Capture the cell that displays the provided text and extract its (x, y) central coordinate. 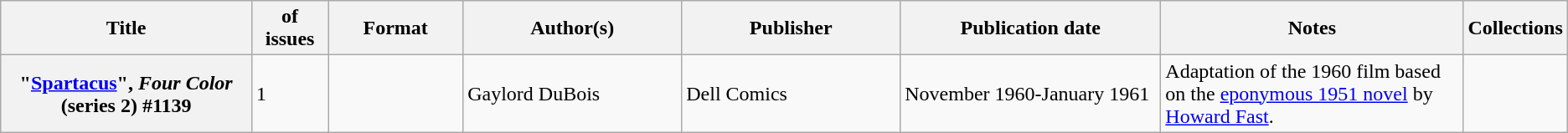
November 1960-January 1961 (1030, 94)
of issues (290, 28)
Title (126, 28)
Collections (1515, 28)
1 (290, 94)
Dell Comics (791, 94)
Adaptation of the 1960 film based on the eponymous 1951 novel by Howard Fast. (1312, 94)
Notes (1312, 28)
Publisher (791, 28)
Author(s) (573, 28)
Format (395, 28)
Publication date (1030, 28)
"Spartacus", Four Color (series 2) #1139 (126, 94)
Gaylord DuBois (573, 94)
